For the text-containing cell, return its midpoint in [X, Y] coordinate format. 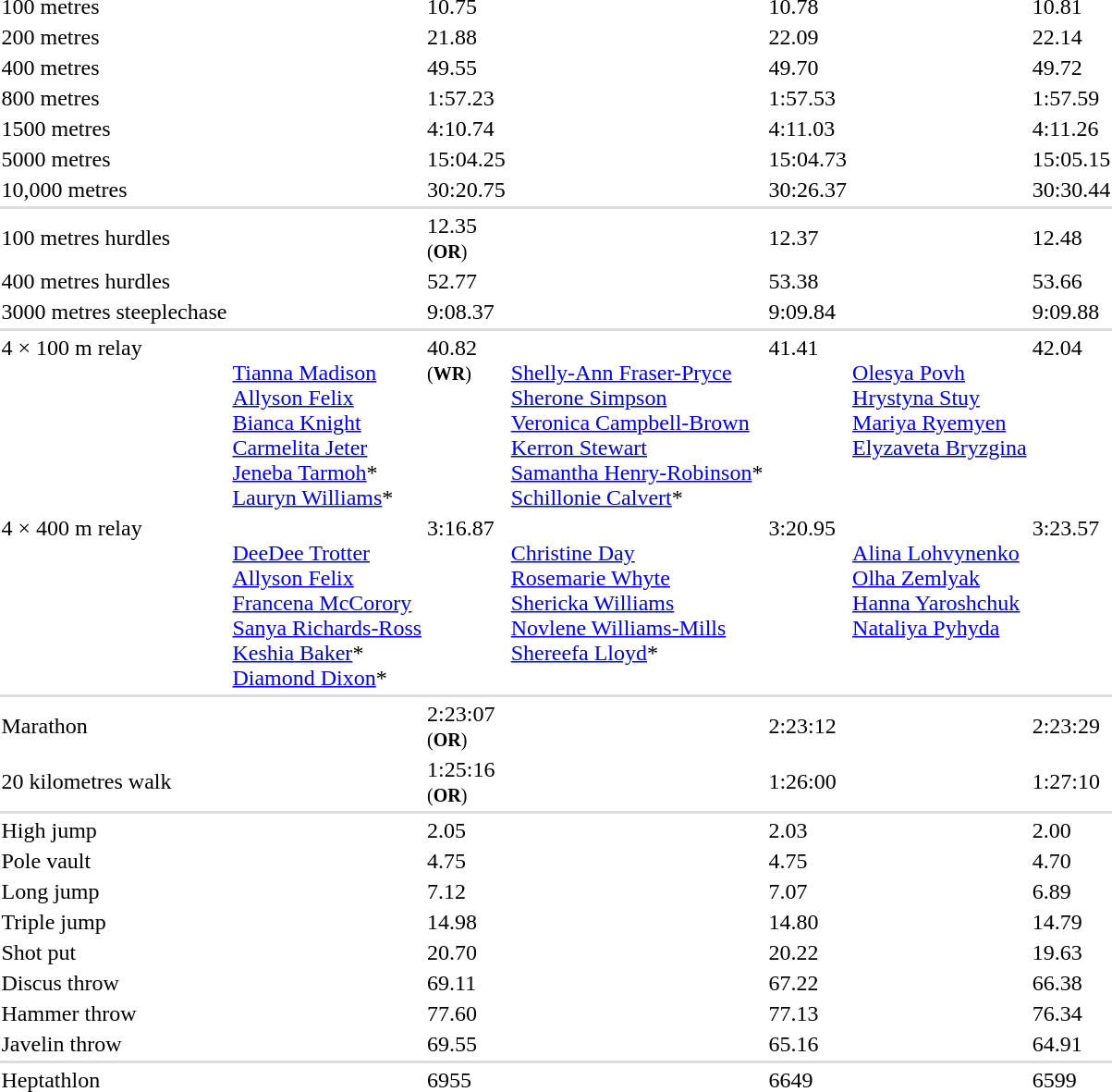
65.16 [808, 1044]
20 kilometres walk [115, 782]
42.04 [1071, 423]
7.12 [467, 891]
Olesya Povh Hrystyna Stuy Mariya Ryemyen Elyzaveta Bryzgina [940, 423]
15:05.15 [1071, 159]
Shelly-Ann Fraser-Pryce Sherone Simpson Veronica Campbell-Brown Kerron Stewart Samantha Henry-Robinson* Schillonie Calvert* [637, 423]
49.72 [1071, 67]
High jump [115, 830]
Long jump [115, 891]
400 metres [115, 67]
2.05 [467, 830]
3:23.57 [1071, 603]
Pole vault [115, 861]
49.55 [467, 67]
14.79 [1071, 922]
49.70 [808, 67]
DeeDee Trotter Allyson Felix Francena McCorory Sanya Richards-Ross Keshia Baker* Diamond Dixon* [327, 603]
Christine Day Rosemarie Whyte Shericka Williams Novlene Williams-Mills Shereefa Lloyd* [637, 603]
22.14 [1071, 37]
53.38 [808, 281]
Marathon [115, 727]
4 × 100 m relay [115, 423]
4:11.03 [808, 129]
Shot put [115, 952]
64.91 [1071, 1044]
4:10.74 [467, 129]
1:25:16(OR) [467, 782]
3:16.87 [467, 603]
67.22 [808, 983]
1:57.59 [1071, 98]
15:04.73 [808, 159]
2:23:12 [808, 727]
4 × 400 m relay [115, 603]
69.11 [467, 983]
9:09.84 [808, 312]
30:30.44 [1071, 190]
9:09.88 [1071, 312]
14.80 [808, 922]
52.77 [467, 281]
69.55 [467, 1044]
200 metres [115, 37]
1:27:10 [1071, 782]
4:11.26 [1071, 129]
15:04.25 [467, 159]
2.03 [808, 830]
12.35(OR) [467, 239]
400 metres hurdles [115, 281]
1500 metres [115, 129]
66.38 [1071, 983]
9:08.37 [467, 312]
77.60 [467, 1013]
12.48 [1071, 239]
19.63 [1071, 952]
3000 metres steeplechase [115, 312]
77.13 [808, 1013]
2.00 [1071, 830]
Alina Lohvynenko Olha Zemlyak Hanna Yaroshchuk Nataliya Pyhyda [940, 603]
30:26.37 [808, 190]
100 metres hurdles [115, 239]
76.34 [1071, 1013]
800 metres [115, 98]
3:20.95 [808, 603]
Tianna Madison Allyson Felix Bianca Knight Carmelita Jeter Jeneba Tarmoh* Lauryn Williams* [327, 423]
Discus throw [115, 983]
5000 metres [115, 159]
2:23:07(OR) [467, 727]
22.09 [808, 37]
30:20.75 [467, 190]
1:57.23 [467, 98]
14.98 [467, 922]
21.88 [467, 37]
Hammer throw [115, 1013]
7.07 [808, 891]
1:57.53 [808, 98]
10,000 metres [115, 190]
41.41 [808, 423]
Triple jump [115, 922]
20.70 [467, 952]
4.70 [1071, 861]
6.89 [1071, 891]
53.66 [1071, 281]
Javelin throw [115, 1044]
2:23:29 [1071, 727]
12.37 [808, 239]
1:26:00 [808, 782]
40.82 (WR) [467, 423]
20.22 [808, 952]
